Return the [x, y] coordinate for the center point of the cell that contains the specified text.  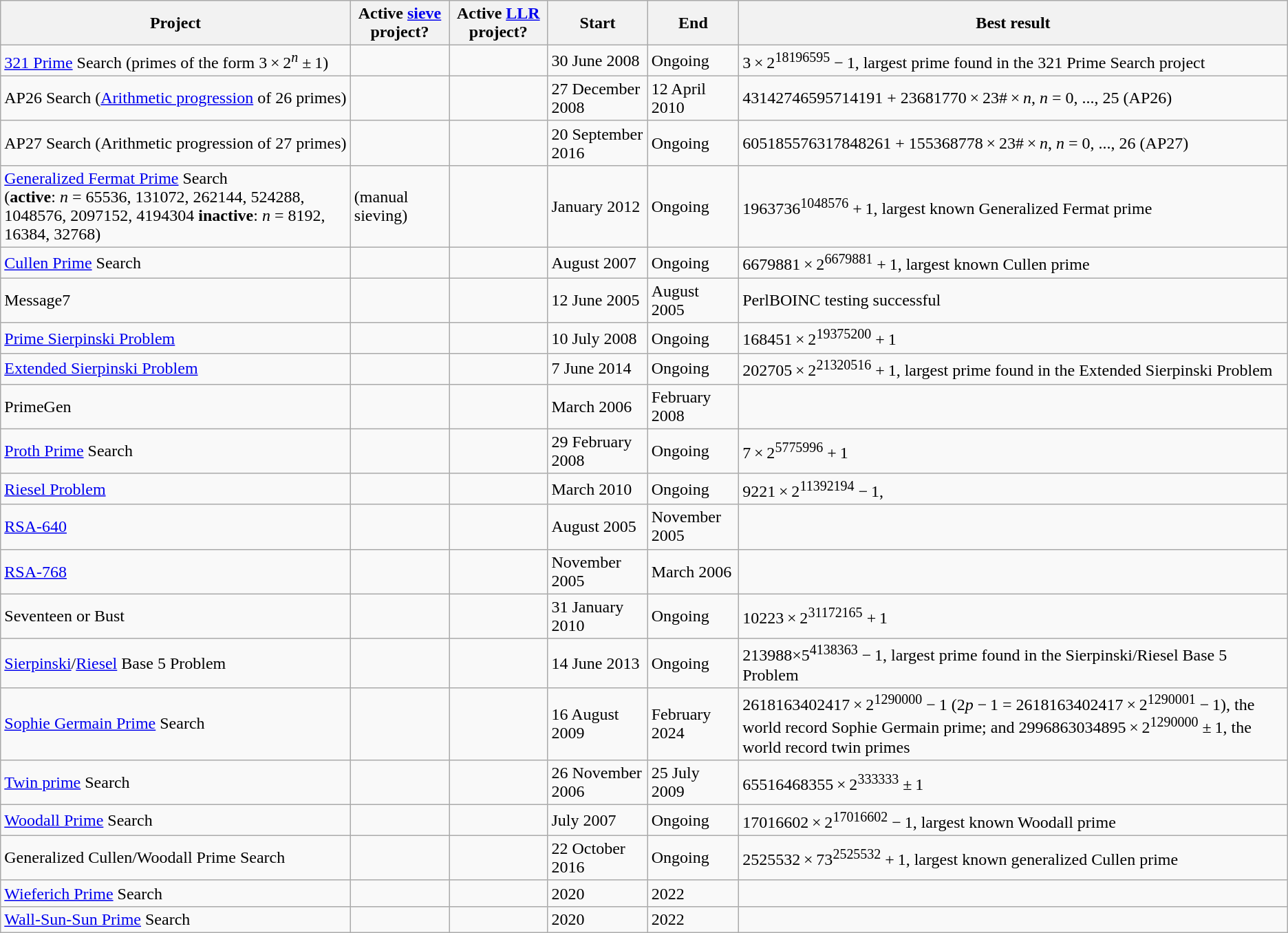
RSA-768 [176, 571]
202705 × 221320516 + 1, largest prime found in the Extended Sierpinski Problem [1013, 369]
PerlBOINC testing successful [1013, 300]
2525532 × 732525532 + 1, largest known generalized Cullen prime [1013, 857]
17016602 × 217016602 − 1, largest known Woodall prime [1013, 820]
July 2007 [597, 820]
Best result [1013, 23]
6679881 × 26679881 + 1, largest known Cullen prime [1013, 263]
26 November 2006 [597, 783]
Message7 [176, 300]
PrimeGen [176, 406]
August 2007 [597, 263]
20 September 2016 [597, 143]
Start [597, 23]
12 April 2010 [694, 98]
65516468355 × 2333333 ± 1 [1013, 783]
213988×54138363 − 1, largest prime found in the Sierpinski/Riesel Base 5 Problem [1013, 663]
Wieferich Prime Search [176, 893]
30 June 2008 [597, 61]
168451 × 219375200 + 1 [1013, 339]
Riesel Problem [176, 489]
February 2024 [694, 724]
Sierpinski/Riesel Base 5 Problem [176, 663]
14 June 2013 [597, 663]
Active sieve project? [399, 23]
7 × 25775996 + 1 [1013, 451]
Generalized Fermat Prime Search(active: n = 65536, 131072, 262144, 524288, 1048576, 2097152, 4194304 inactive: n = 8192, 16384, 32768) [176, 206]
Wall-Sun-Sun Prime Search [176, 919]
Active LLR project? [498, 23]
March 2010 [597, 489]
Proth Prime Search [176, 451]
9221 × 211392194 − 1, [1013, 489]
AP27 Search (Arithmetic progression of 27 primes) [176, 143]
43142746595714191 + 23681770 × 23# × n, n = 0, ..., 25 (AP26) [1013, 98]
Woodall Prime Search [176, 820]
Project [176, 23]
RSA-640 [176, 527]
12 June 2005 [597, 300]
Extended Sierpinski Problem [176, 369]
Twin prime Search [176, 783]
Sophie Germain Prime Search [176, 724]
605185576317848261 + 155368778 × 23# × n, n = 0, ..., 26 (AP27) [1013, 143]
Generalized Cullen/Woodall Prime Search [176, 857]
19637361048576 + 1, largest known Generalized Fermat prime [1013, 206]
25 July 2009 [694, 783]
Seventeen or Bust [176, 616]
Prime Sierpinski Problem [176, 339]
End [694, 23]
Cullen Prime Search [176, 263]
January 2012 [597, 206]
10 July 2008 [597, 339]
7 June 2014 [597, 369]
10223 × 231172165 + 1 [1013, 616]
31 January 2010 [597, 616]
29 February 2008 [597, 451]
16 August 2009 [597, 724]
321 Prime Search (primes of the form 3 × 2n ± 1) [176, 61]
27 December 2008 [597, 98]
22 October 2016 [597, 857]
(manual sieving) [399, 206]
February 2008 [694, 406]
AP26 Search (Arithmetic progression of 26 primes) [176, 98]
3 × 218196595 − 1, largest prime found in the 321 Prime Search project [1013, 61]
